Capture the cell that displays the provided text and extract its (x, y) central coordinate. 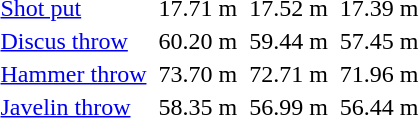
59.44 m (289, 41)
60.20 m (198, 41)
72.71 m (289, 74)
73.70 m (198, 74)
